Return (x, y) of the center of cell containing provided text 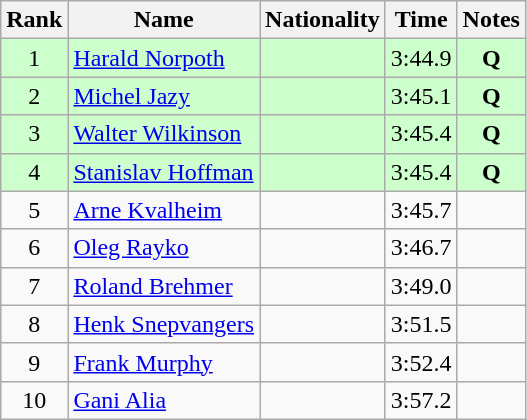
1 (34, 58)
3:44.9 (421, 58)
3:45.7 (421, 210)
3:49.0 (421, 286)
3:51.5 (421, 324)
Arne Kvalheim (164, 210)
3 (34, 134)
6 (34, 248)
Nationality (323, 20)
3:52.4 (421, 362)
Time (421, 20)
3:57.2 (421, 400)
Stanislav Hoffman (164, 172)
3:45.1 (421, 96)
Michel Jazy (164, 96)
Notes (491, 20)
Harald Norpoth (164, 58)
10 (34, 400)
9 (34, 362)
Rank (34, 20)
Name (164, 20)
Walter Wilkinson (164, 134)
Henk Snepvangers (164, 324)
5 (34, 210)
8 (34, 324)
Oleg Rayko (164, 248)
Gani Alia (164, 400)
2 (34, 96)
3:46.7 (421, 248)
Frank Murphy (164, 362)
4 (34, 172)
7 (34, 286)
Roland Brehmer (164, 286)
